Determine the [X, Y] coordinate at the center of the cell enclosing the given text.  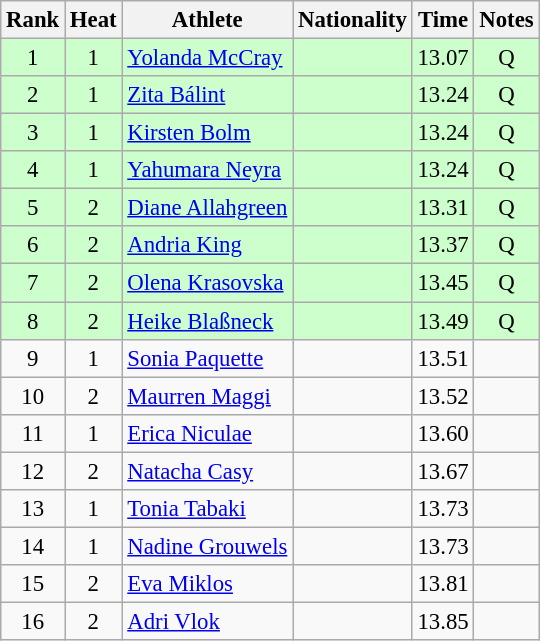
Rank [33, 20]
13.60 [443, 433]
Kirsten Bolm [208, 133]
8 [33, 321]
Adri Vlok [208, 621]
6 [33, 245]
Tonia Tabaki [208, 509]
11 [33, 433]
Diane Allahgreen [208, 208]
13 [33, 509]
Nationality [352, 20]
5 [33, 208]
13.45 [443, 283]
13.31 [443, 208]
14 [33, 546]
15 [33, 584]
Andria King [208, 245]
Nadine Grouwels [208, 546]
12 [33, 471]
13.49 [443, 321]
Zita Bálint [208, 95]
16 [33, 621]
10 [33, 396]
9 [33, 358]
4 [33, 170]
13.37 [443, 245]
Notes [506, 20]
7 [33, 283]
Yahumara Neyra [208, 170]
3 [33, 133]
Sonia Paquette [208, 358]
13.85 [443, 621]
Natacha Casy [208, 471]
13.67 [443, 471]
Maurren Maggi [208, 396]
Eva Miklos [208, 584]
Athlete [208, 20]
Heat [94, 20]
13.81 [443, 584]
Heike Blaßneck [208, 321]
Olena Krasovska [208, 283]
13.07 [443, 58]
Yolanda McCray [208, 58]
Erica Niculae [208, 433]
Time [443, 20]
13.52 [443, 396]
13.51 [443, 358]
